For the text-containing cell, return its midpoint in (X, Y) coordinate format. 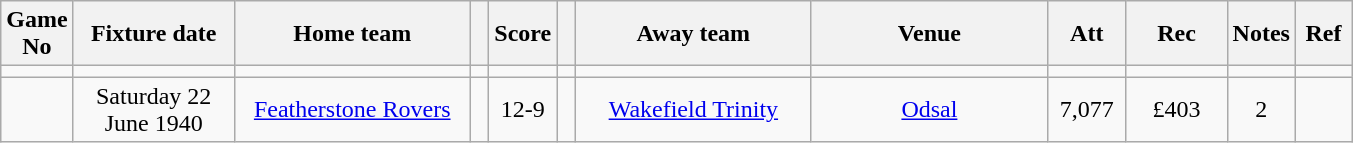
Fixture date (154, 34)
Rec (1176, 34)
2 (1261, 110)
Venue (929, 34)
Featherstone Rovers (352, 110)
Odsal (929, 110)
£403 (1176, 110)
Home team (352, 34)
Notes (1261, 34)
Away team (693, 34)
Game No (37, 34)
Saturday 22 June 1940 (154, 110)
12-9 (523, 110)
Score (523, 34)
7,077 (1086, 110)
Att (1086, 34)
Wakefield Trinity (693, 110)
Ref (1323, 34)
